Return the [x, y] coordinate for the center point of the cell that contains the specified text.  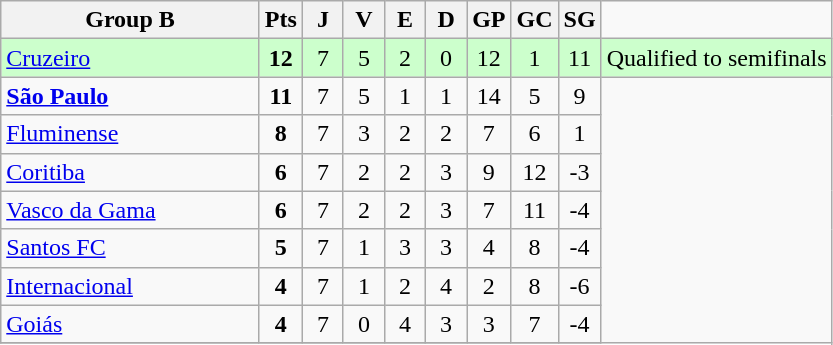
Pts [280, 20]
-6 [580, 286]
E [404, 20]
14 [489, 96]
D [446, 20]
Group B [130, 20]
Fluminense [130, 134]
São Paulo [130, 96]
Santos FC [130, 248]
J [322, 20]
V [364, 20]
Internacional [130, 286]
Goiás [130, 324]
Cruzeiro [130, 58]
Coritiba [130, 172]
GP [489, 20]
Qualified to semifinals [716, 58]
Vasco da Gama [130, 210]
-3 [580, 172]
SG [580, 20]
GC [534, 20]
